Capture the cell that displays the provided text and extract its (X, Y) central coordinate. 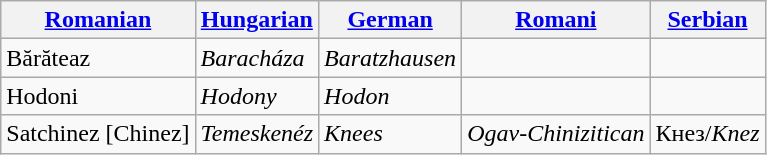
Baracháza (256, 58)
Knees (390, 134)
Hodony (256, 96)
Bărăteaz (98, 58)
Temeskenéz (256, 134)
Romani (556, 20)
Ogav-Chinizitican (556, 134)
Hungarian (256, 20)
Hodon (390, 96)
Romanian (98, 20)
Baratzhausen (390, 58)
Кнез/Knez (708, 134)
Satchinez [Chinez] (98, 134)
Serbian (708, 20)
Hodoni (98, 96)
German (390, 20)
